Output the (x, y) coordinate of the center of the cell containing the given text.  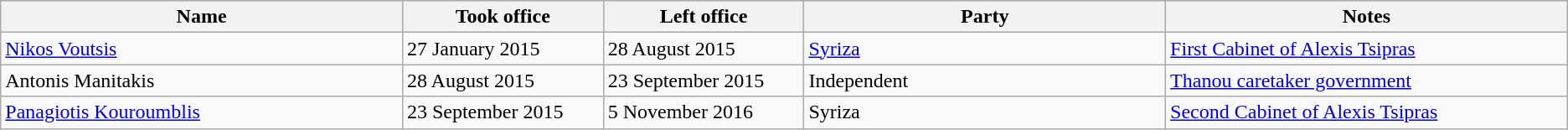
5 November 2016 (704, 112)
Independent (985, 81)
First Cabinet of Alexis Tsipras (1367, 49)
Second Cabinet of Alexis Tsipras (1367, 112)
Took office (503, 17)
Antonis Manitakis (202, 81)
Name (202, 17)
Nikos Voutsis (202, 49)
Party (985, 17)
Thanou caretaker government (1367, 81)
Left office (704, 17)
Notes (1367, 17)
27 January 2015 (503, 49)
Panagiotis Kouroumblis (202, 112)
